Return [X, Y] of the center of cell containing provided text 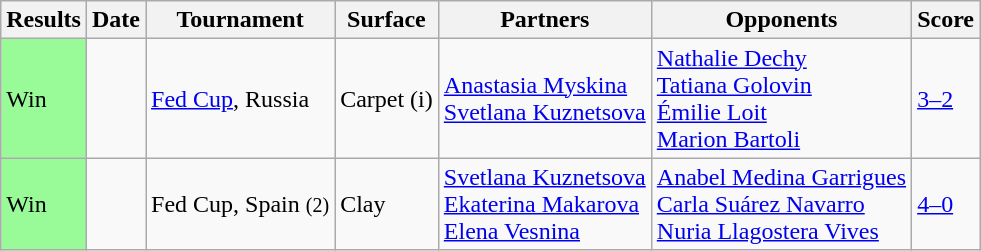
Date [116, 20]
Anastasia Myskina Svetlana Kuznetsova [544, 98]
Score [946, 20]
Tournament [240, 20]
3–2 [946, 98]
Surface [387, 20]
Svetlana Kuznetsova Ekaterina Makarova Elena Vesnina [544, 204]
Opponents [781, 20]
Partners [544, 20]
4–0 [946, 204]
Results [44, 20]
Nathalie Dechy Tatiana Golovin Émilie Loit Marion Bartoli [781, 98]
Carpet (i) [387, 98]
Fed Cup, Russia [240, 98]
Fed Cup, Spain (2) [240, 204]
Anabel Medina Garrigues Carla Suárez Navarro Nuria Llagostera Vives [781, 204]
Clay [387, 204]
